For the text-containing cell, return its midpoint in [X, Y] coordinate format. 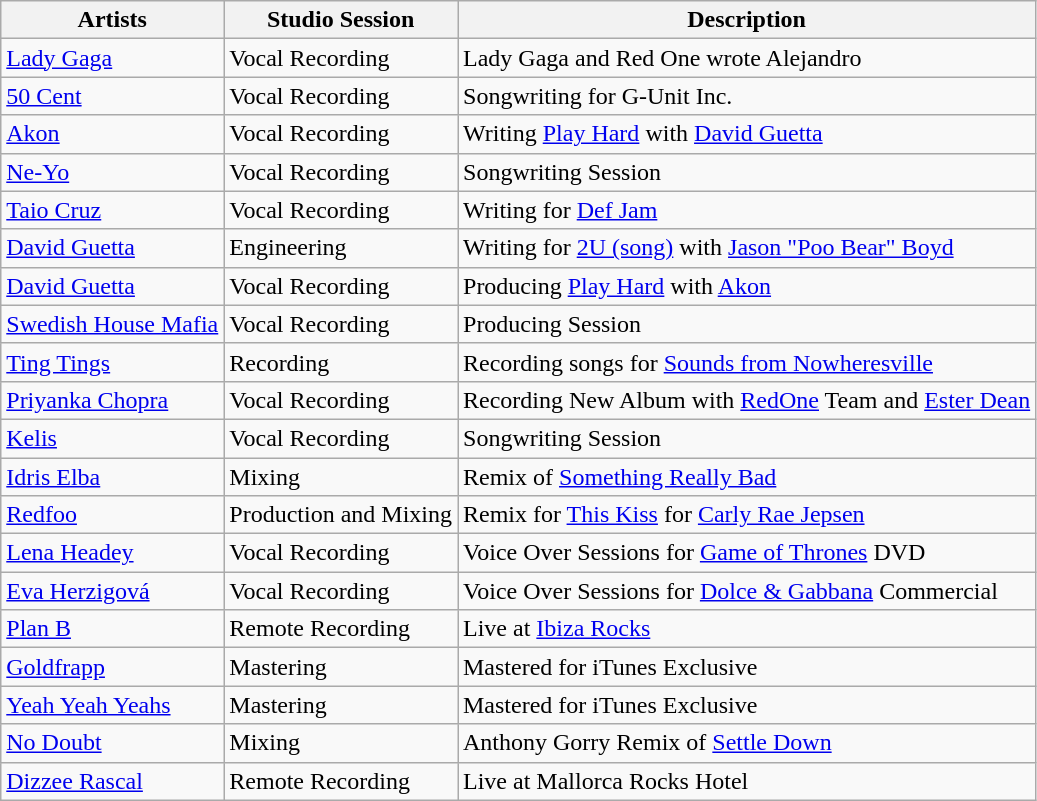
Recording [341, 362]
Recording New Album with RedOne Team and Ester Dean [747, 400]
Description [747, 20]
Akon [112, 134]
Live at Mallorca Rocks Hotel [747, 781]
Production and Mixing [341, 515]
Plan B [112, 629]
Taio Cruz [112, 210]
50 Cent [112, 96]
Producing Session [747, 324]
Live at Ibiza Rocks [747, 629]
Ting Tings [112, 362]
Lady Gaga and Red One wrote Alejandro [747, 58]
Kelis [112, 438]
Lady Gaga [112, 58]
Writing Play Hard with David Guetta [747, 134]
Writing for Def Jam [747, 210]
Remix of Something Really Bad [747, 477]
Studio Session [341, 20]
Artists [112, 20]
Writing for 2U (song) with Jason "Poo Bear" Boyd [747, 248]
Remix for This Kiss for Carly Rae Jepsen [747, 515]
Dizzee Rascal [112, 781]
Yeah Yeah Yeahs [112, 705]
Voice Over Sessions for Game of Thrones DVD [747, 553]
Redfoo [112, 515]
No Doubt [112, 743]
Engineering [341, 248]
Eva Herzigová [112, 591]
Anthony Gorry Remix of Settle Down [747, 743]
Idris Elba [112, 477]
Voice Over Sessions for Dolce & Gabbana Commercial [747, 591]
Ne-Yo [112, 172]
Recording songs for Sounds from Nowheresville [747, 362]
Priyanka Chopra [112, 400]
Lena Headey [112, 553]
Producing Play Hard with Akon [747, 286]
Goldfrapp [112, 667]
Swedish House Mafia [112, 324]
Songwriting for G-Unit Inc. [747, 96]
